Capture the cell that displays the provided text and extract its [X, Y] central coordinate. 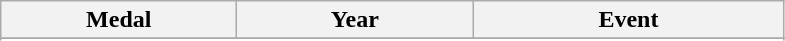
Year [355, 20]
Medal [119, 20]
Event [628, 20]
